Find where the given text appears and provide that cell's center as [x, y] coordinate. 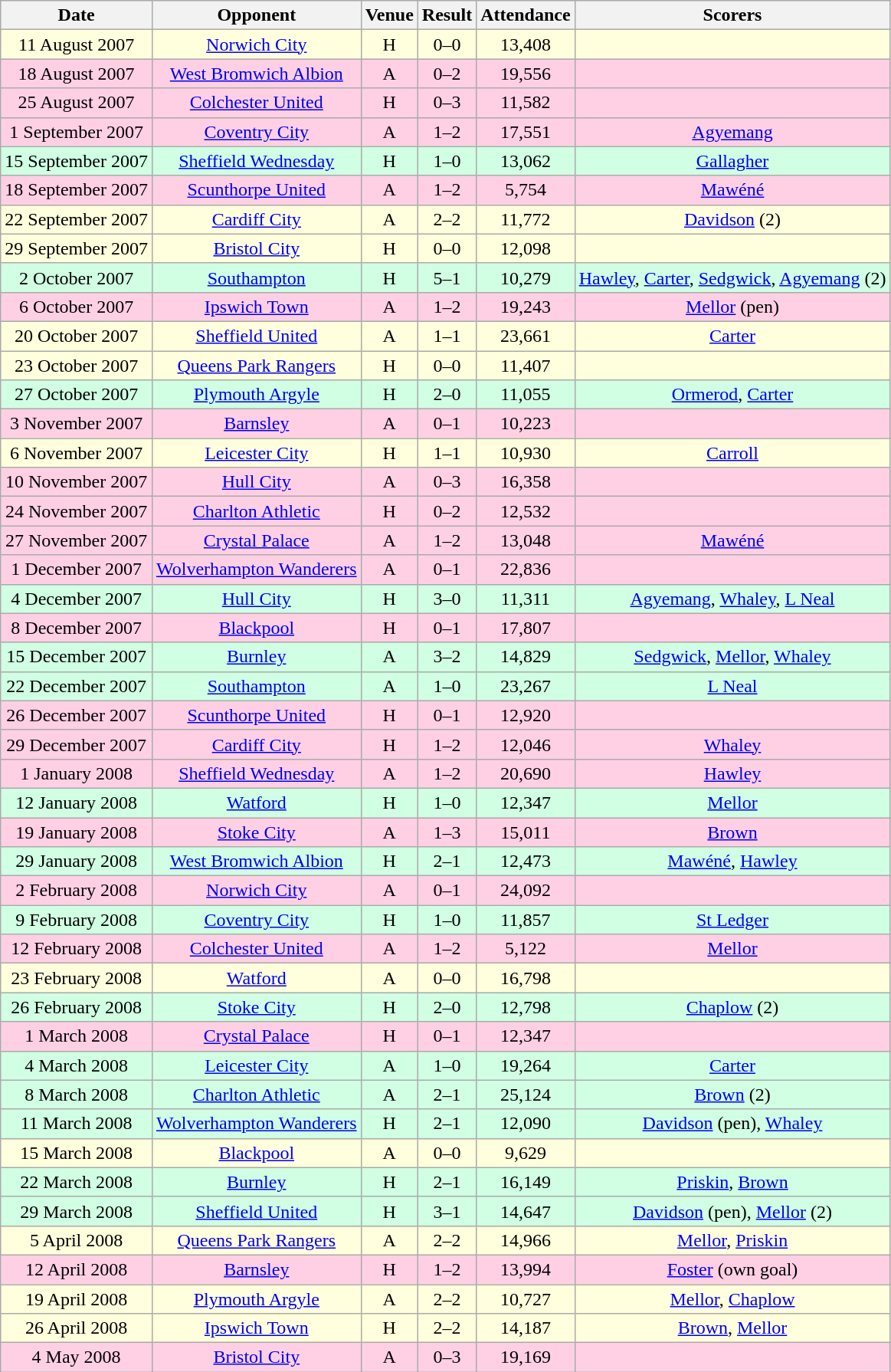
27 November 2007 [77, 540]
19,169 [526, 1357]
10,279 [526, 277]
19,243 [526, 307]
29 September 2007 [77, 248]
12,798 [526, 1007]
Brown (2) [732, 1095]
Davidson (pen), Mellor (2) [732, 1211]
Brown [732, 832]
15 December 2007 [77, 657]
16,149 [526, 1182]
2 February 2008 [77, 891]
12 April 2008 [77, 1269]
Venue [389, 15]
1 January 2008 [77, 773]
12,098 [526, 248]
Carroll [732, 453]
5,754 [526, 190]
23,267 [526, 686]
15,011 [526, 832]
4 May 2008 [77, 1357]
9 February 2008 [77, 920]
19 April 2008 [77, 1299]
4 March 2008 [77, 1065]
Mawéné, Hawley [732, 862]
Chaplow (2) [732, 1007]
8 December 2007 [77, 628]
26 April 2008 [77, 1328]
11 August 2007 [77, 44]
20,690 [526, 773]
12 February 2008 [77, 949]
10,223 [526, 424]
Sedgwick, Mellor, Whaley [732, 657]
29 December 2007 [77, 744]
Foster (own goal) [732, 1269]
25 August 2007 [77, 103]
6 October 2007 [77, 307]
24,092 [526, 891]
St Ledger [732, 920]
Brown, Mellor [732, 1328]
24 November 2007 [77, 511]
12,532 [526, 511]
10 November 2007 [77, 482]
13,408 [526, 44]
3–1 [447, 1211]
20 October 2007 [77, 336]
Gallagher [732, 161]
15 September 2007 [77, 161]
11 March 2008 [77, 1124]
22 March 2008 [77, 1182]
8 March 2008 [77, 1095]
23 February 2008 [77, 978]
11,055 [526, 395]
16,798 [526, 978]
18 August 2007 [77, 74]
12,090 [526, 1124]
26 December 2007 [77, 715]
11,311 [526, 599]
Whaley [732, 744]
19 January 2008 [77, 832]
2 October 2007 [77, 277]
29 January 2008 [77, 862]
1 March 2008 [77, 1036]
12 January 2008 [77, 803]
Davidson (pen), Whaley [732, 1124]
12,473 [526, 862]
Attendance [526, 15]
18 September 2007 [77, 190]
14,966 [526, 1240]
Date [77, 15]
22 December 2007 [77, 686]
Ormerod, Carter [732, 395]
10,727 [526, 1299]
14,647 [526, 1211]
1 December 2007 [77, 569]
Agyemang [732, 132]
12,920 [526, 715]
3–2 [447, 657]
1 September 2007 [77, 132]
10,930 [526, 453]
17,807 [526, 628]
Hawley, Carter, Sedgwick, Agyemang (2) [732, 277]
5 April 2008 [77, 1240]
11,857 [526, 920]
27 October 2007 [77, 395]
22 September 2007 [77, 219]
19,556 [526, 74]
Priskin, Brown [732, 1182]
5,122 [526, 949]
Mellor, Priskin [732, 1240]
23,661 [526, 336]
14,187 [526, 1328]
13,994 [526, 1269]
16,358 [526, 482]
23 October 2007 [77, 366]
25,124 [526, 1095]
Scorers [732, 15]
6 November 2007 [77, 453]
Opponent [256, 15]
3 November 2007 [77, 424]
22,836 [526, 569]
15 March 2008 [77, 1153]
5–1 [447, 277]
17,551 [526, 132]
Mellor, Chaplow [732, 1299]
9,629 [526, 1153]
13,062 [526, 161]
4 December 2007 [77, 599]
11,407 [526, 366]
3–0 [447, 599]
14,829 [526, 657]
11,582 [526, 103]
29 March 2008 [77, 1211]
11,772 [526, 219]
L Neal [732, 686]
1–3 [447, 832]
Hawley [732, 773]
12,046 [526, 744]
19,264 [526, 1065]
Mellor (pen) [732, 307]
Davidson (2) [732, 219]
Agyemang, Whaley, L Neal [732, 599]
13,048 [526, 540]
Result [447, 15]
26 February 2008 [77, 1007]
